Scan for the cell matching the given text and deliver its (x, y) coordinate at center. 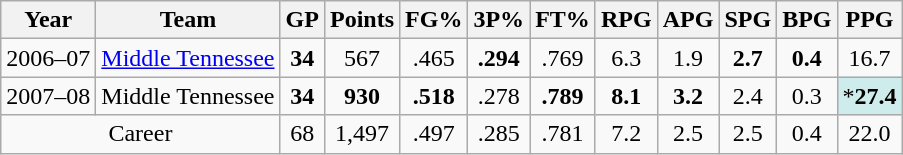
.781 (563, 134)
.294 (499, 58)
16.7 (870, 58)
3P% (499, 20)
BPG (807, 20)
APG (688, 20)
6.3 (626, 58)
Career (140, 134)
FT% (563, 20)
.518 (434, 96)
SPG (748, 20)
*27.4 (870, 96)
RPG (626, 20)
7.2 (626, 134)
567 (362, 58)
.285 (499, 134)
FG% (434, 20)
2.4 (748, 96)
.789 (563, 96)
2007–08 (48, 96)
22.0 (870, 134)
2006–07 (48, 58)
1.9 (688, 58)
PPG (870, 20)
.769 (563, 58)
Team (188, 20)
.497 (434, 134)
2.7 (748, 58)
Year (48, 20)
930 (362, 96)
GP (302, 20)
.278 (499, 96)
68 (302, 134)
Points (362, 20)
8.1 (626, 96)
3.2 (688, 96)
.465 (434, 58)
1,497 (362, 134)
0.3 (807, 96)
